Return [x, y] of the center of cell containing provided text 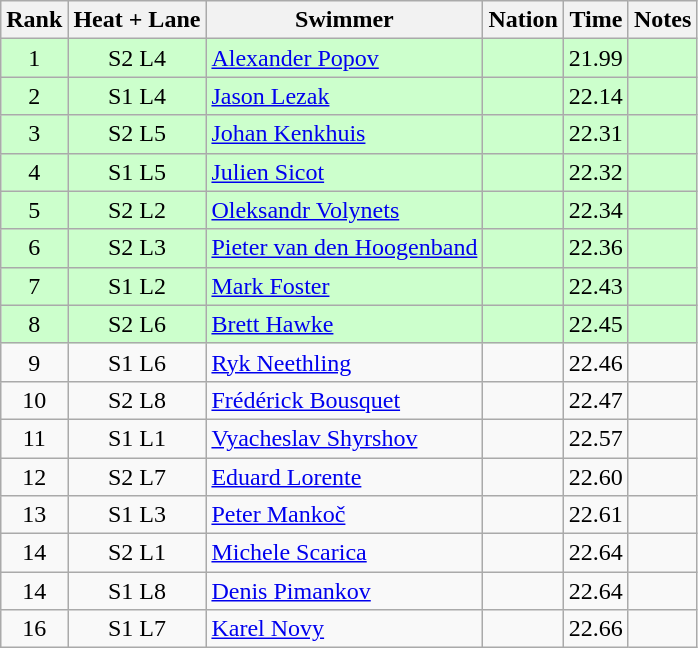
Karel Novy [344, 629]
Brett Hawke [344, 324]
S2 L3 [137, 248]
Peter Mankoč [344, 515]
22.34 [596, 210]
22.46 [596, 362]
22.66 [596, 629]
12 [34, 477]
S2 L2 [137, 210]
Alexander Popov [344, 58]
Oleksandr Volynets [344, 210]
S1 L3 [137, 515]
9 [34, 362]
S1 L8 [137, 591]
S2 L7 [137, 477]
Vyacheslav Shyrshov [344, 438]
S1 L2 [137, 286]
Jason Lezak [344, 96]
8 [34, 324]
S2 L4 [137, 58]
Julien Sicot [344, 172]
S1 L6 [137, 362]
3 [34, 134]
S2 L5 [137, 134]
S1 L5 [137, 172]
S2 L6 [137, 324]
S2 L1 [137, 553]
11 [34, 438]
22.32 [596, 172]
22.45 [596, 324]
Rank [34, 20]
Swimmer [344, 20]
Notes [662, 20]
7 [34, 286]
10 [34, 400]
16 [34, 629]
1 [34, 58]
4 [34, 172]
2 [34, 96]
Johan Kenkhuis [344, 134]
Nation [523, 20]
22.31 [596, 134]
22.36 [596, 248]
6 [34, 248]
S1 L7 [137, 629]
Heat + Lane [137, 20]
Denis Pimankov [344, 591]
S1 L1 [137, 438]
22.14 [596, 96]
13 [34, 515]
S1 L4 [137, 96]
22.47 [596, 400]
Time [596, 20]
Frédérick Bousquet [344, 400]
Michele Scarica [344, 553]
22.61 [596, 515]
21.99 [596, 58]
5 [34, 210]
22.43 [596, 286]
22.60 [596, 477]
S2 L8 [137, 400]
Mark Foster [344, 286]
Ryk Neethling [344, 362]
Eduard Lorente [344, 477]
Pieter van den Hoogenband [344, 248]
22.57 [596, 438]
